Determine the (x, y) coordinate at the center of the cell enclosing the given text.  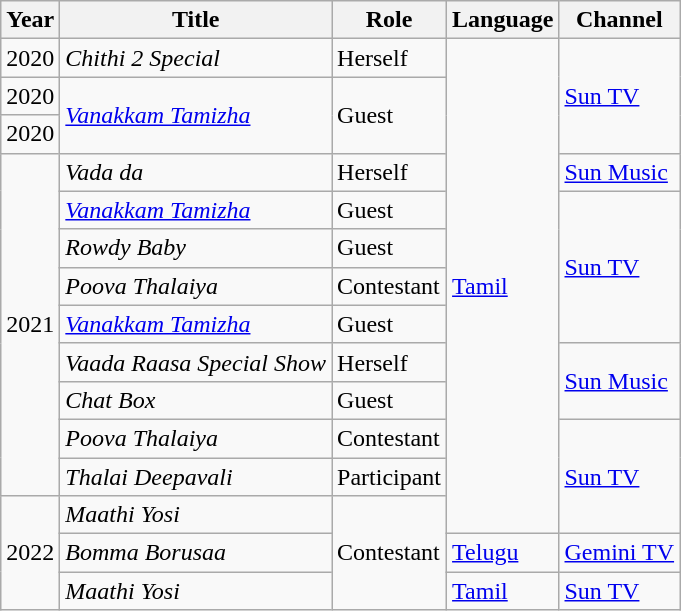
Vaada Raasa Special Show (196, 362)
Bomma Borusaa (196, 553)
Rowdy Baby (196, 248)
Thalai Deepavali (196, 477)
Gemini TV (620, 553)
Participant (390, 477)
Language (503, 20)
2022 (30, 553)
Title (196, 20)
Vada da (196, 172)
2021 (30, 324)
Chithi 2 Special (196, 58)
Role (390, 20)
Telugu (503, 553)
Chat Box (196, 400)
Year (30, 20)
Channel (620, 20)
